Pinpoint the cell where the given text exists, returning its (x, y) midpoint coordinate. 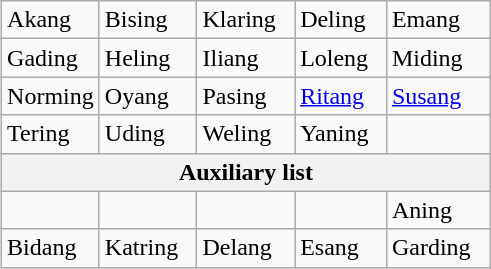
Weling (246, 134)
Uding (148, 134)
Oyang (148, 96)
Gading (51, 58)
Iliang (246, 58)
Miding (438, 58)
Deling (341, 20)
Delang (246, 248)
Katring (148, 248)
Bidang (51, 248)
Akang (51, 20)
Tering (51, 134)
Pasing (246, 96)
Klaring (246, 20)
Garding (438, 248)
Emang (438, 20)
Heling (148, 58)
Loleng (341, 58)
Yaning (341, 134)
Ritang (341, 96)
Aning (438, 210)
Norming (51, 96)
Bising (148, 20)
Susang (438, 96)
Esang (341, 248)
Auxiliary list (246, 172)
